Scan for the cell matching the given text and deliver its [x, y] coordinate at center. 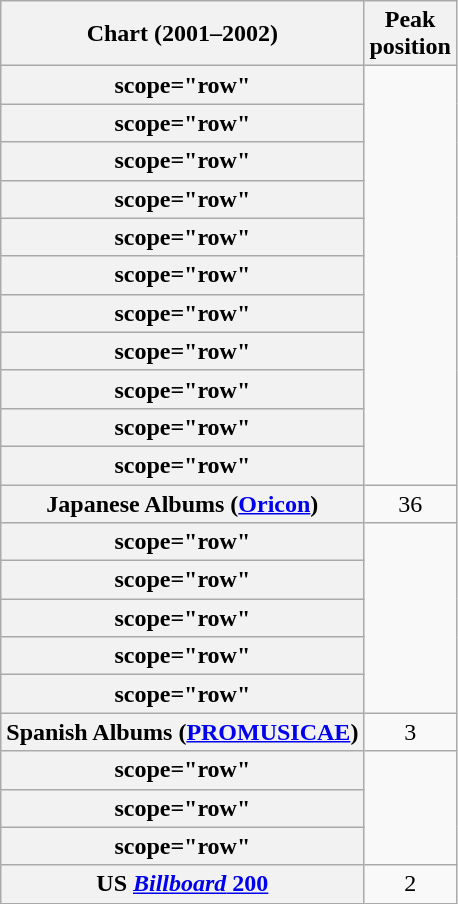
Chart (2001–2002) [182, 34]
36 [410, 503]
Peakposition [410, 34]
Spanish Albums (PROMUSICAE) [182, 732]
Japanese Albums (Oricon) [182, 503]
2 [410, 884]
US Billboard 200 [182, 884]
3 [410, 732]
